Find where the given text appears and provide that cell's center as (X, Y) coordinate. 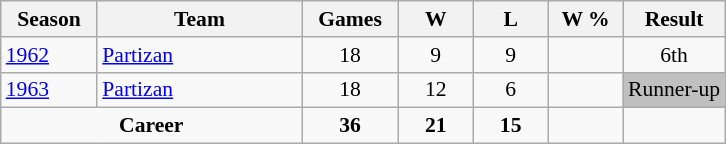
12 (436, 90)
Result (674, 19)
1963 (50, 90)
1962 (50, 55)
15 (510, 126)
W (436, 19)
L (510, 19)
6th (674, 55)
Career (152, 126)
21 (436, 126)
Team (200, 19)
6 (510, 90)
W % (586, 19)
Season (50, 19)
Games (350, 19)
Runner-up (674, 90)
36 (350, 126)
